Scan for the cell matching the given text and deliver its (X, Y) coordinate at center. 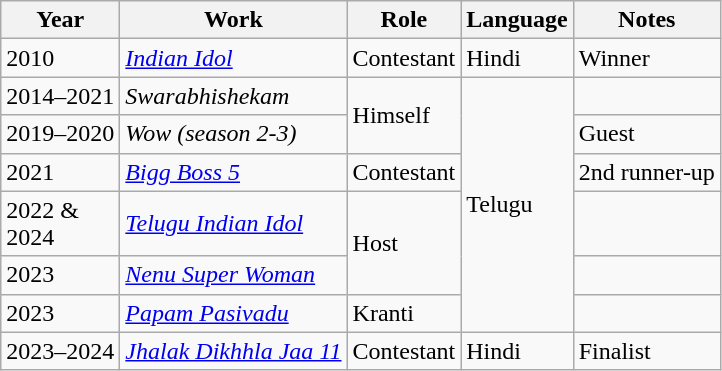
Telugu (517, 204)
Role (404, 20)
Guest (646, 134)
Host (404, 242)
Himself (404, 115)
2021 (60, 172)
Bigg Boss 5 (234, 172)
Nenu Super Woman (234, 275)
Telugu Indian Idol (234, 224)
2nd runner-up (646, 172)
Papam Pasivadu (234, 313)
Jhalak Dikhhla Jaa 11 (234, 351)
Kranti (404, 313)
2022 &2024 (60, 224)
Year (60, 20)
2014–2021 (60, 96)
Work (234, 20)
Language (517, 20)
Indian Idol (234, 58)
2023–2024 (60, 351)
Notes (646, 20)
2019–2020 (60, 134)
2010 (60, 58)
Winner (646, 58)
Wow (season 2-3) (234, 134)
Swarabhishekam (234, 96)
Finalist (646, 351)
